Identify which cell holds the provided text, then report its [X, Y] central coordinate. 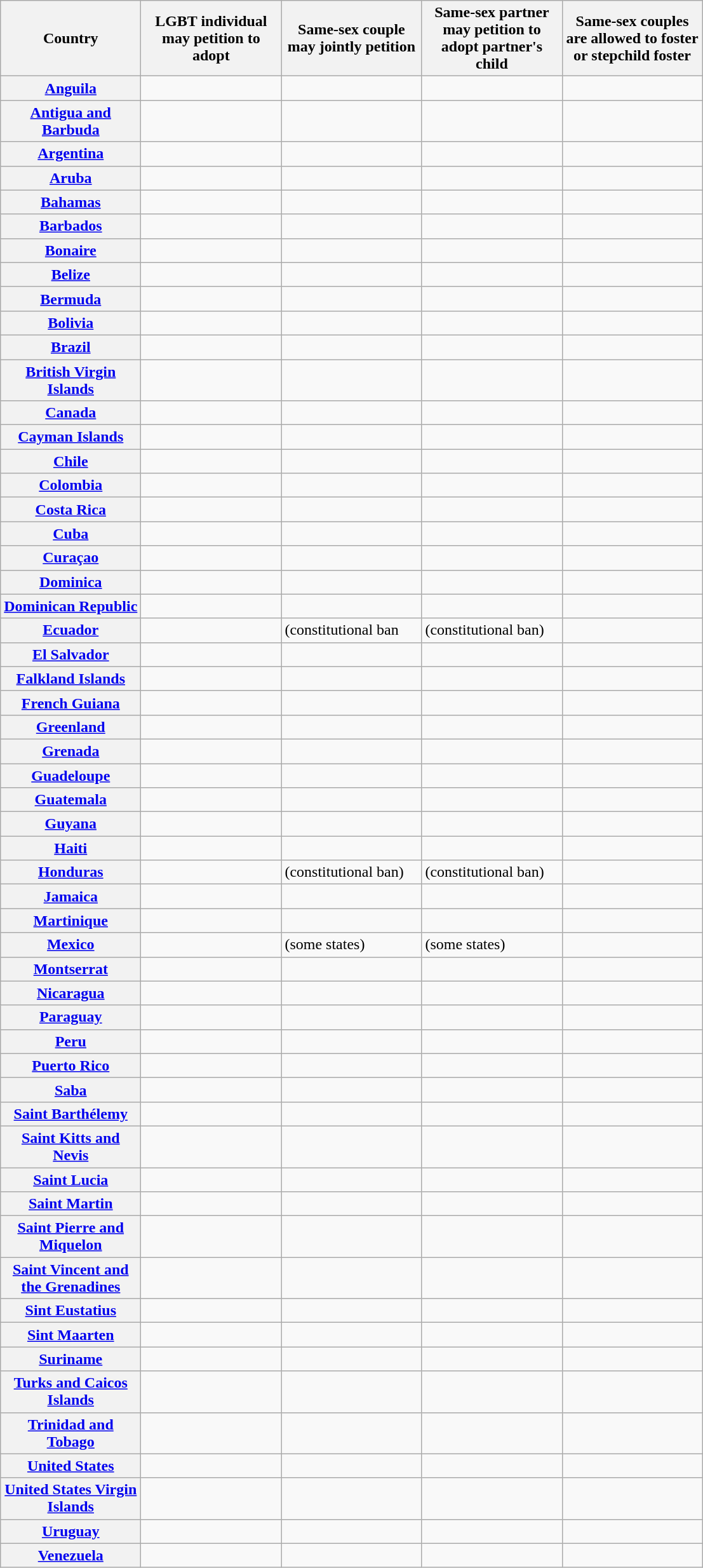
Montserrat [71, 969]
Saba [71, 1090]
Greenland [71, 727]
Grenada [71, 751]
British Virgin Islands [71, 380]
Venezuela [71, 1555]
Turks and Caicos Islands [71, 1391]
Paraguay [71, 1017]
Argentina [71, 154]
Anguila [71, 88]
(constitutional ban [352, 630]
LGBT individual may petition to adopt [211, 38]
Belize [71, 274]
Falkland Islands [71, 679]
Same-sex couple may jointly petition [352, 38]
Suriname [71, 1359]
Curaçao [71, 558]
Cayman Islands [71, 437]
Same-sex couples are allowed to foster or stepchild foster [633, 38]
Saint Vincent and the Grenadines [71, 1278]
Saint Lucia [71, 1180]
Sint Eustatius [71, 1311]
Ecuador [71, 630]
Bahamas [71, 202]
Trinidad and Tobago [71, 1433]
Guadeloupe [71, 776]
Saint Pierre and Miquelon [71, 1236]
Nicaragua [71, 993]
Chile [71, 461]
Haiti [71, 848]
Aruba [71, 178]
Barbados [71, 226]
Guyana [71, 824]
Puerto Rico [71, 1065]
Bermuda [71, 299]
El Salvador [71, 654]
Costa Rica [71, 510]
Bonaire [71, 250]
Antigua and Barbuda [71, 121]
Martinique [71, 921]
Country [71, 38]
Canada [71, 413]
Dominican Republic [71, 606]
Saint Kitts and Nevis [71, 1146]
Mexico [71, 945]
Bolivia [71, 323]
French Guiana [71, 703]
Guatemala [71, 800]
Cuba [71, 534]
Saint Barthélemy [71, 1114]
Honduras [71, 872]
Brazil [71, 347]
Uruguay [71, 1531]
Jamaica [71, 896]
Sint Maarten [71, 1335]
Colombia [71, 485]
Peru [71, 1041]
United States [71, 1466]
Dominica [71, 582]
Saint Martin [71, 1204]
United States Virgin Islands [71, 1498]
Same-sex partner may petition to adopt partner's child [492, 38]
